Output the [X, Y] coordinate of the center of the cell containing the given text.  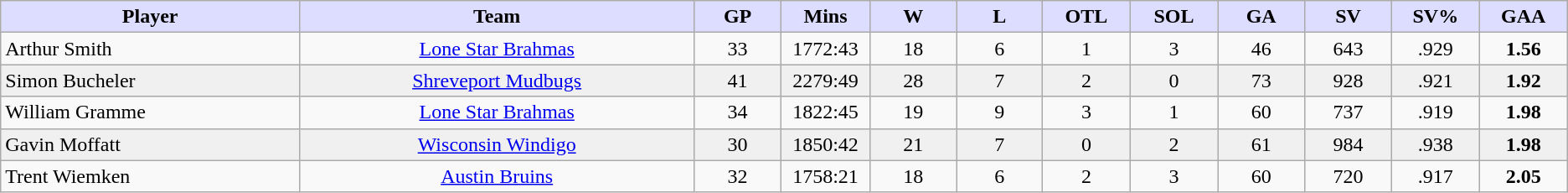
SV% [1436, 17]
GAA [1523, 17]
.938 [1436, 144]
Gavin Moffatt [151, 144]
9 [1000, 112]
21 [913, 144]
GA [1261, 17]
Shreveport Mudbugs [498, 81]
.917 [1436, 176]
32 [738, 176]
41 [738, 81]
.921 [1436, 81]
OTL [1087, 17]
928 [1349, 81]
33 [738, 49]
1822:45 [825, 112]
Team [498, 17]
30 [738, 144]
Austin Bruins [498, 176]
.929 [1436, 49]
737 [1349, 112]
34 [738, 112]
720 [1349, 176]
William Gramme [151, 112]
Simon Bucheler [151, 81]
28 [913, 81]
SV [1349, 17]
19 [913, 112]
2279:49 [825, 81]
Arthur Smith [151, 49]
SOL [1174, 17]
61 [1261, 144]
GP [738, 17]
2.05 [1523, 176]
73 [1261, 81]
1772:43 [825, 49]
Mins [825, 17]
1758:21 [825, 176]
1.92 [1523, 81]
984 [1349, 144]
Trent Wiemken [151, 176]
W [913, 17]
1.56 [1523, 49]
L [1000, 17]
1850:42 [825, 144]
Wisconsin Windigo [498, 144]
46 [1261, 49]
Player [151, 17]
.919 [1436, 112]
643 [1349, 49]
